Detect which cell encompasses the target text, then output its (x, y) center coordinate. 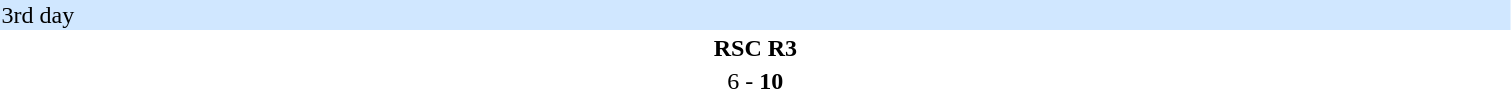
3rd day (756, 15)
RSC R3 (756, 48)
